Return the [x, y] coordinate for the center point of the cell that contains the specified text.  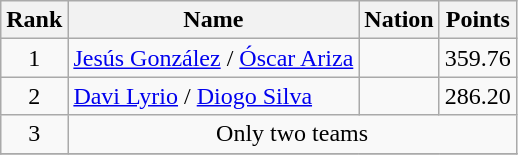
Jesús González / Óscar Ariza [214, 58]
Rank [34, 20]
Points [478, 20]
3 [34, 134]
1 [34, 58]
Name [214, 20]
359.76 [478, 58]
Davi Lyrio / Diogo Silva [214, 96]
286.20 [478, 96]
2 [34, 96]
Nation [399, 20]
Only two teams [292, 134]
